Pinpoint the cell where the given text exists, returning its (X, Y) midpoint coordinate. 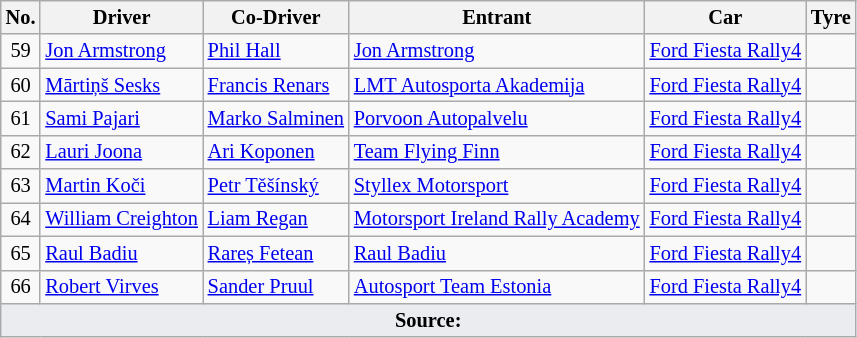
Lauri Joona (121, 152)
61 (21, 118)
Source: (428, 320)
Sander Pruul (276, 287)
63 (21, 186)
Marko Salminen (276, 118)
Phil Hall (276, 51)
Driver (121, 17)
65 (21, 253)
Styllex Motorsport (497, 186)
Rareș Fetean (276, 253)
Sami Pajari (121, 118)
Co-Driver (276, 17)
LMT Autosporta Akademija (497, 85)
60 (21, 85)
Entrant (497, 17)
59 (21, 51)
Francis Renars (276, 85)
Team Flying Finn (497, 152)
Ari Koponen (276, 152)
Robert Virves (121, 287)
62 (21, 152)
Tyre (831, 17)
Motorsport Ireland Rally Academy (497, 219)
Mārtiņš Sesks (121, 85)
No. (21, 17)
Martin Koči (121, 186)
Petr Těšínský (276, 186)
Car (726, 17)
64 (21, 219)
Liam Regan (276, 219)
William Creighton (121, 219)
Porvoon Autopalvelu (497, 118)
Autosport Team Estonia (497, 287)
66 (21, 287)
